Pinpoint the cell where the given text exists, returning its (X, Y) midpoint coordinate. 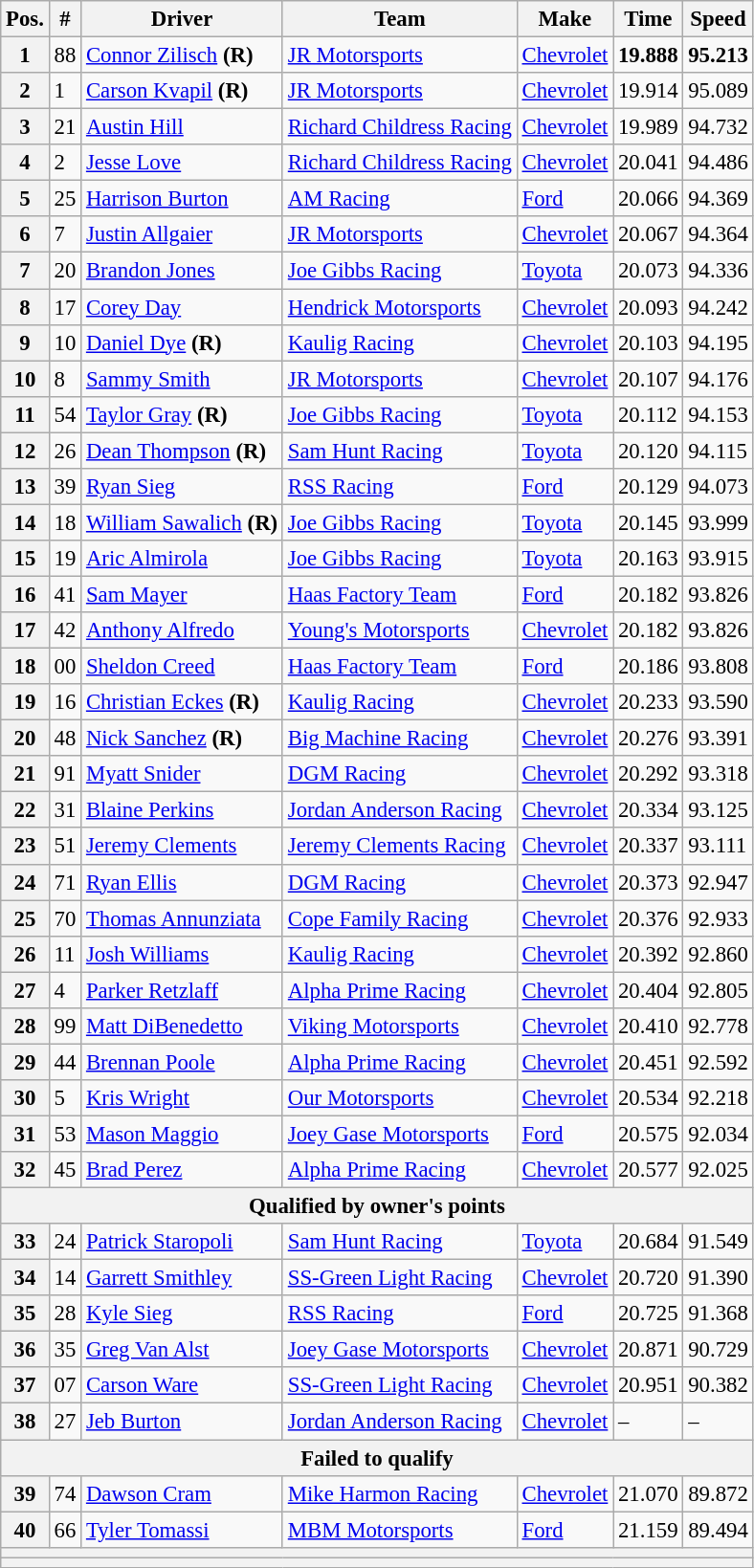
20.163 (649, 559)
92.778 (718, 1027)
74 (65, 1493)
94.486 (718, 163)
20.276 (649, 739)
Christian Eckes (R) (182, 702)
Carson Kvapil (R) (182, 91)
Kris Wright (182, 1098)
93.111 (718, 847)
20.392 (649, 954)
20.871 (649, 1350)
13 (25, 487)
Nick Sanchez (R) (182, 739)
34 (25, 1278)
91.390 (718, 1278)
20.534 (649, 1098)
Myatt Snider (182, 774)
92.805 (718, 990)
Time (649, 19)
00 (65, 667)
19.989 (649, 127)
Brandon Jones (182, 271)
Dawson Cram (182, 1493)
William Sawalich (R) (182, 522)
Driver (182, 19)
23 (25, 847)
Josh Williams (182, 954)
20.725 (649, 1314)
32 (25, 1170)
Our Motorsports (400, 1098)
20.233 (649, 702)
95.089 (718, 91)
99 (65, 1027)
15 (25, 559)
9 (25, 342)
20.684 (649, 1242)
88 (65, 55)
93.999 (718, 522)
93.915 (718, 559)
Team (400, 19)
Brad Perez (182, 1170)
20.373 (649, 882)
94.176 (718, 379)
94.073 (718, 487)
20.186 (649, 667)
20.145 (649, 522)
Dean Thompson (R) (182, 451)
20.112 (649, 414)
93.318 (718, 774)
92.933 (718, 918)
94.242 (718, 307)
Jeremy Clements Racing (400, 847)
20.067 (649, 234)
94.732 (718, 127)
30 (25, 1098)
Viking Motorsports (400, 1027)
12 (25, 451)
20.404 (649, 990)
20.073 (649, 271)
Sammy Smith (182, 379)
Speed (718, 19)
20.120 (649, 451)
37 (25, 1386)
20.041 (649, 163)
51 (65, 847)
Big Machine Racing (400, 739)
95.213 (718, 55)
Tyler Tomassi (182, 1530)
Patrick Staropoli (182, 1242)
45 (65, 1170)
66 (65, 1530)
94.115 (718, 451)
20.337 (649, 847)
Sam Mayer (182, 594)
54 (65, 414)
07 (65, 1386)
93.808 (718, 667)
6 (25, 234)
44 (65, 1062)
Cope Family Racing (400, 918)
Taylor Gray (R) (182, 414)
21.070 (649, 1493)
Harrison Burton (182, 199)
Jesse Love (182, 163)
91 (65, 774)
Anthony Alfredo (182, 630)
Parker Retzlaff (182, 990)
Pos. (25, 19)
20.107 (649, 379)
20.451 (649, 1062)
89.494 (718, 1530)
94.153 (718, 414)
20.093 (649, 307)
71 (65, 882)
70 (65, 918)
29 (25, 1062)
20.103 (649, 342)
Austin Hill (182, 127)
94.369 (718, 199)
Make (565, 19)
94.364 (718, 234)
Mason Maggio (182, 1134)
Failed to qualify (377, 1458)
Connor Zilisch (R) (182, 55)
Sheldon Creed (182, 667)
19.888 (649, 55)
20.066 (649, 199)
90.729 (718, 1350)
20.292 (649, 774)
Brennan Poole (182, 1062)
93.590 (718, 702)
Young's Motorsports (400, 630)
Ryan Sieg (182, 487)
91.368 (718, 1314)
40 (25, 1530)
Greg Van Alst (182, 1350)
AM Racing (400, 199)
94.195 (718, 342)
Hendrick Motorsports (400, 307)
92.860 (718, 954)
Thomas Annunziata (182, 918)
94.336 (718, 271)
20.129 (649, 487)
Kyle Sieg (182, 1314)
Daniel Dye (R) (182, 342)
20.410 (649, 1027)
20.951 (649, 1386)
48 (65, 739)
92.592 (718, 1062)
53 (65, 1134)
89.872 (718, 1493)
90.382 (718, 1386)
20.577 (649, 1170)
91.549 (718, 1242)
3 (25, 127)
92.947 (718, 882)
# (65, 19)
93.391 (718, 739)
Mike Harmon Racing (400, 1493)
20.575 (649, 1134)
92.034 (718, 1134)
22 (25, 810)
42 (65, 630)
20.376 (649, 918)
Carson Ware (182, 1386)
38 (25, 1422)
21.159 (649, 1530)
20.720 (649, 1278)
Jeremy Clements (182, 847)
MBM Motorsports (400, 1530)
Corey Day (182, 307)
Aric Almirola (182, 559)
19.914 (649, 91)
Matt DiBenedetto (182, 1027)
Justin Allgaier (182, 234)
92.218 (718, 1098)
93.125 (718, 810)
Garrett Smithley (182, 1278)
33 (25, 1242)
36 (25, 1350)
92.025 (718, 1170)
Jeb Burton (182, 1422)
41 (65, 594)
Blaine Perkins (182, 810)
Ryan Ellis (182, 882)
Qualified by owner's points (377, 1206)
20.334 (649, 810)
